Return [x, y] of the center of cell containing provided text 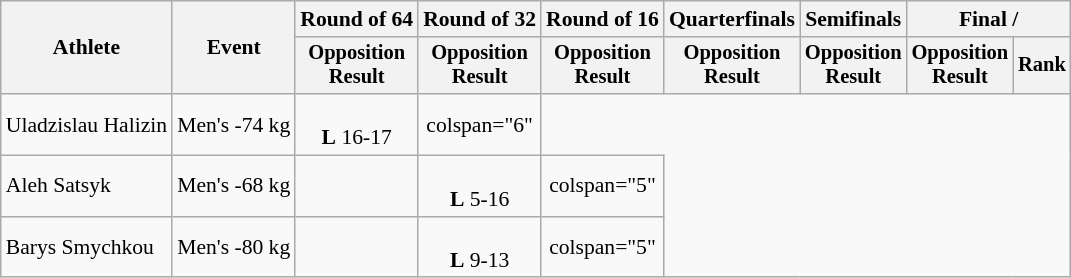
Men's -74 kg [234, 124]
L 9-13 [480, 248]
Rank [1042, 66]
colspan="6" [480, 124]
Uladzislau Halizin [86, 124]
Quarterfinals [732, 19]
Round of 32 [480, 19]
Event [234, 48]
Round of 64 [356, 19]
Men's -68 kg [234, 186]
Round of 16 [602, 19]
L 16-17 [356, 124]
Men's -80 kg [234, 248]
Barys Smychkou [86, 248]
L 5-16 [480, 186]
Semifinals [854, 19]
Athlete [86, 48]
Aleh Satsyk [86, 186]
Final / [989, 19]
